Find where the given text appears and provide that cell's center as [X, Y] coordinate. 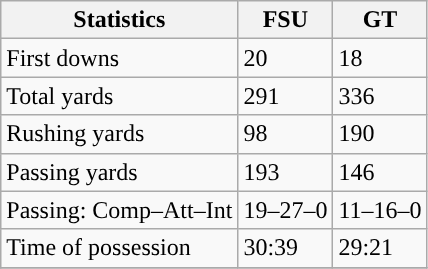
291 [286, 96]
20 [286, 58]
First downs [120, 58]
Time of possession [120, 248]
FSU [286, 20]
98 [286, 134]
193 [286, 172]
GT [380, 20]
190 [380, 134]
11–16–0 [380, 210]
19–27–0 [286, 210]
Total yards [120, 96]
146 [380, 172]
Passing yards [120, 172]
30:39 [286, 248]
336 [380, 96]
Statistics [120, 20]
29:21 [380, 248]
Rushing yards [120, 134]
Passing: Comp–Att–Int [120, 210]
18 [380, 58]
